Provide the (X, Y) coordinate of the cell's center where the given text is located.  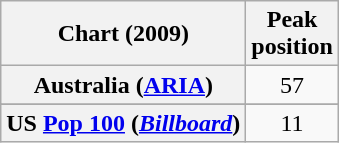
11 (292, 123)
Chart (2009) (124, 34)
US Pop 100 (Billboard) (124, 123)
Australia (ARIA) (124, 85)
57 (292, 85)
Peakposition (292, 34)
